From the cell containing the given text, extract its center point as [X, Y] coordinate. 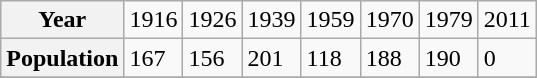
167 [154, 58]
2011 [507, 20]
190 [448, 58]
Population [62, 58]
1970 [390, 20]
1916 [154, 20]
118 [330, 58]
0 [507, 58]
1959 [330, 20]
Year [62, 20]
156 [212, 58]
1939 [272, 20]
1926 [212, 20]
1979 [448, 20]
188 [390, 58]
201 [272, 58]
